Search for the cell housing the specified text and yield its (x, y) center coordinate. 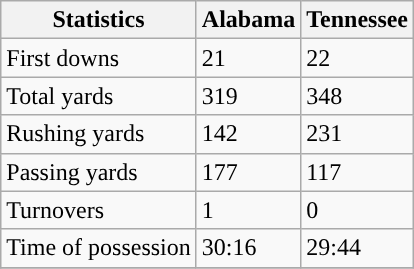
29:44 (358, 248)
Time of possession (99, 248)
348 (358, 96)
Statistics (99, 20)
21 (248, 58)
177 (248, 172)
Turnovers (99, 210)
0 (358, 210)
142 (248, 134)
Total yards (99, 96)
117 (358, 172)
Passing yards (99, 172)
Tennessee (358, 20)
231 (358, 134)
1 (248, 210)
319 (248, 96)
Rushing yards (99, 134)
Alabama (248, 20)
First downs (99, 58)
30:16 (248, 248)
22 (358, 58)
